Return [X, Y] of the center of cell containing provided text 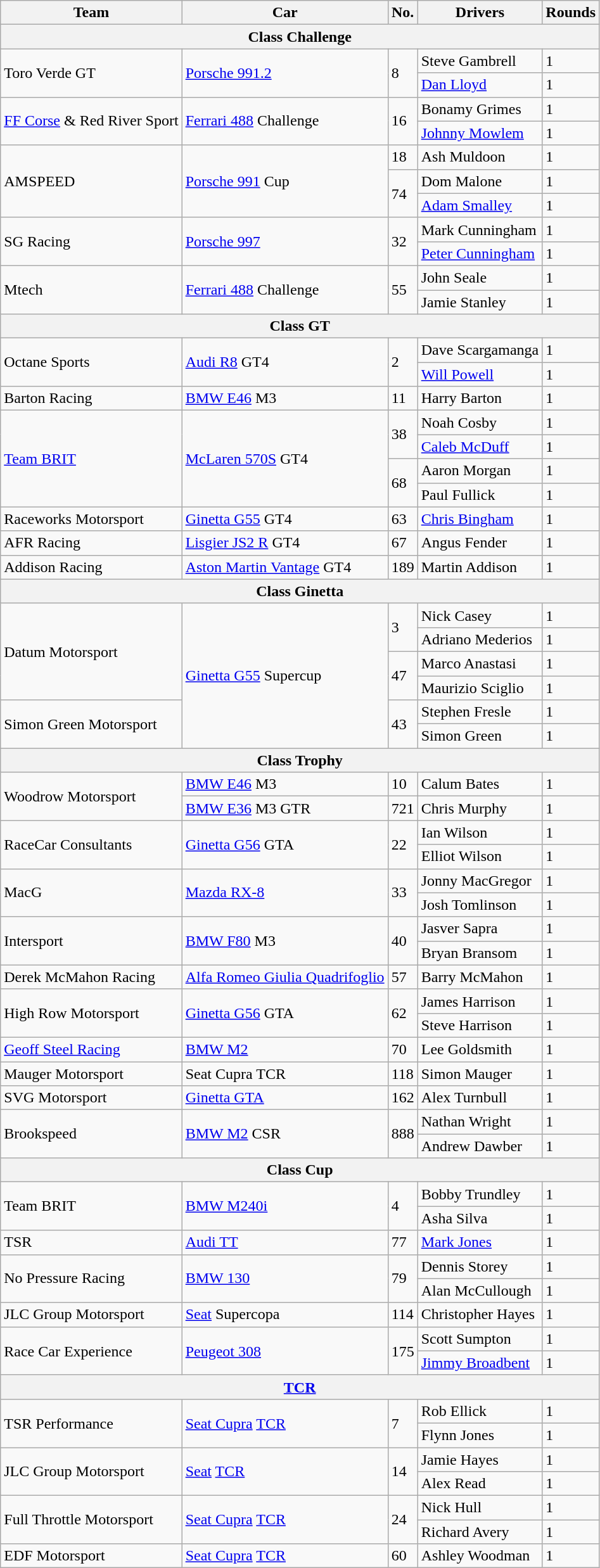
McLaren 570S GT4 [285, 459]
Jonny MacGregor [480, 881]
118 [403, 1074]
Mark Jones [480, 1242]
Nick Casey [480, 615]
11 [403, 398]
James Harrison [480, 1001]
43 [403, 724]
Alfa Romeo Giulia Quadrifoglio [285, 977]
TSR [91, 1242]
Steve Gambrell [480, 61]
16 [403, 121]
Dan Lloyd [480, 85]
MacG [91, 893]
189 [403, 567]
22 [403, 845]
Scott Sumpton [480, 1339]
Octane Sports [91, 362]
No. [403, 13]
55 [403, 290]
Jamie Hayes [480, 1459]
Simon Mauger [480, 1074]
8 [403, 73]
Full Throttle Motorsport [91, 1520]
John Seale [480, 277]
Harry Barton [480, 398]
Chris Murphy [480, 808]
Angus Fender [480, 543]
Flynn Jones [480, 1435]
Ash Muldoon [480, 157]
Peugeot 308 [285, 1351]
Mtech [91, 290]
63 [403, 519]
BMW F80 M3 [285, 941]
18 [403, 157]
Alan McCullough [480, 1291]
175 [403, 1351]
Woodrow Motorsport [91, 796]
FF Corse & Red River Sport [91, 121]
77 [403, 1242]
79 [403, 1278]
Audi R8 GT4 [285, 362]
Toro Verde GT [91, 73]
Bryan Bransom [480, 953]
Adam Smalley [480, 205]
68 [403, 483]
Audi TT [285, 1242]
Alex Read [480, 1484]
Drivers [480, 13]
Lee Goldsmith [480, 1049]
70 [403, 1049]
Bonamy Grimes [480, 109]
Dennis Storey [480, 1266]
Caleb McDuff [480, 447]
Josh Tomlinson [480, 905]
Ginetta G55 GT4 [285, 519]
Nathan Wright [480, 1122]
Aston Martin Vantage GT4 [285, 567]
Simon Green Motorsport [91, 724]
BMW E36 M3 GTR [285, 808]
Ashley Woodman [480, 1556]
Team [91, 13]
7 [403, 1423]
Class Cup [300, 1170]
Ian Wilson [480, 832]
33 [403, 893]
Porsche 991 Cup [285, 181]
Barry McMahon [480, 977]
Jamie Stanley [480, 302]
Chris Bingham [480, 519]
TCR [300, 1387]
SG Racing [91, 241]
Class Trophy [300, 760]
Brookspeed [91, 1134]
Addison Racing [91, 567]
114 [403, 1315]
Mark Cunningham [480, 229]
Christopher Hayes [480, 1315]
2 [403, 362]
Alex Turnbull [480, 1098]
Lisgier JS2 R GT4 [285, 543]
TSR Performance [91, 1423]
Marco Anastasi [480, 663]
Jimmy Broadbent [480, 1363]
47 [403, 675]
Johnny Mowlem [480, 133]
3 [403, 627]
BMW M2 [285, 1049]
Adriano Mederios [480, 639]
4 [403, 1206]
Calum Bates [480, 784]
Mazda RX-8 [285, 893]
Bobby Trundley [480, 1194]
RaceCar Consultants [91, 845]
BMW M240i [285, 1206]
Maurizio Sciglio [480, 687]
Richard Avery [480, 1532]
Asha Silva [480, 1218]
Nick Hull [480, 1508]
Paul Fullick [480, 495]
Derek McMahon Racing [91, 977]
Mauger Motorsport [91, 1074]
Datum Motorsport [91, 651]
40 [403, 941]
Jasver Sapra [480, 929]
Martin Addison [480, 567]
Rounds [571, 13]
24 [403, 1520]
Rob Ellick [480, 1411]
Peter Cunningham [480, 253]
Class Challenge [300, 37]
888 [403, 1134]
Ginetta GTA [285, 1098]
Andrew Dawber [480, 1146]
Simon Green [480, 736]
60 [403, 1556]
62 [403, 1013]
10 [403, 784]
38 [403, 435]
Aaron Morgan [480, 471]
Elliot Wilson [480, 857]
67 [403, 543]
Ginetta G55 Supercup [285, 675]
Seat Supercopa [285, 1315]
Dave Scargamanga [480, 350]
32 [403, 241]
Noah Cosby [480, 423]
Class Ginetta [300, 591]
57 [403, 977]
74 [403, 193]
AMSPEED [91, 181]
Porsche 991.2 [285, 73]
Class GT [300, 326]
162 [403, 1098]
EDF Motorsport [91, 1556]
Seat TCR [285, 1471]
Race Car Experience [91, 1351]
SVG Motorsport [91, 1098]
No Pressure Racing [91, 1278]
AFR Racing [91, 543]
Will Powell [480, 374]
Steve Harrison [480, 1025]
Raceworks Motorsport [91, 519]
BMW M2 CSR [285, 1134]
Dom Malone [480, 181]
BMW 130 [285, 1278]
High Row Motorsport [91, 1013]
Stephen Fresle [480, 712]
Porsche 997 [285, 241]
Car [285, 13]
Intersport [91, 941]
14 [403, 1471]
721 [403, 808]
Geoff Steel Racing [91, 1049]
Barton Racing [91, 398]
